Pinpoint the cell where the given text exists, returning its (x, y) midpoint coordinate. 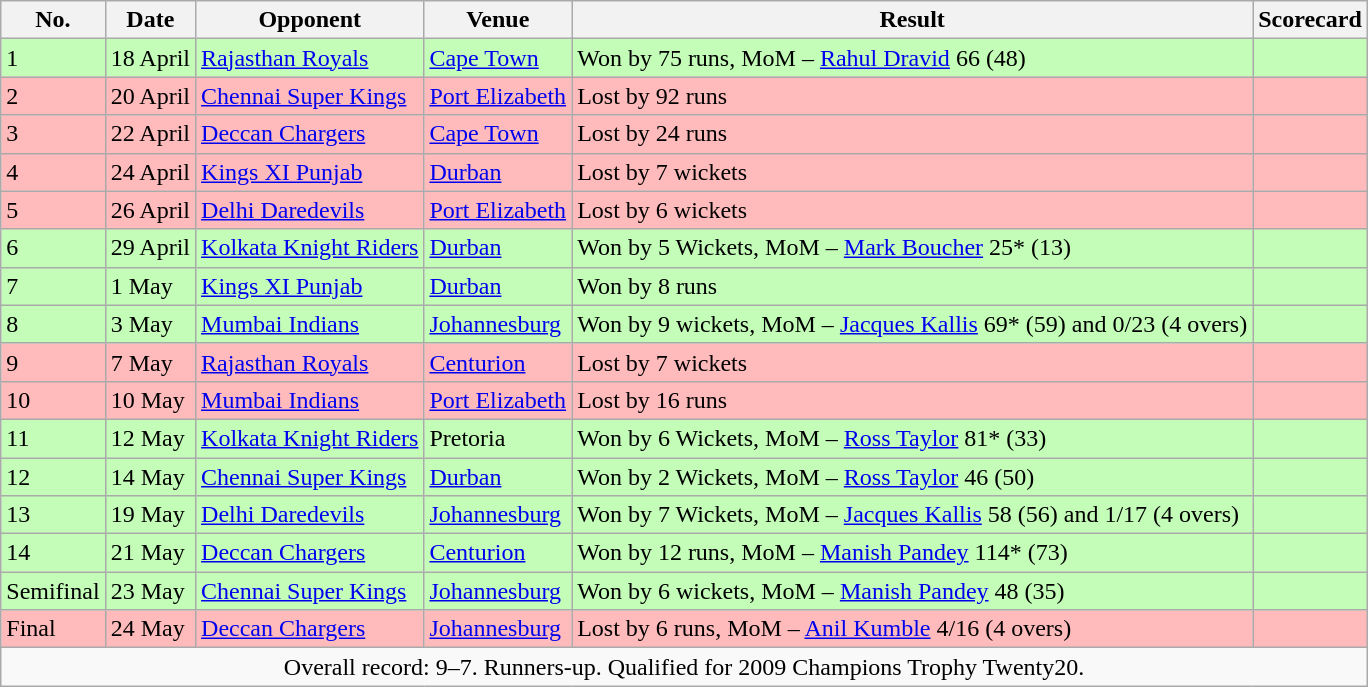
Lost by 6 runs, MoM – Anil Kumble 4/16 (4 overs) (912, 629)
8 (53, 324)
3 May (150, 324)
Won by 6 wickets, MoM – Manish Pandey 48 (35) (912, 591)
12 (53, 477)
1 (53, 58)
9 (53, 362)
Won by 9 wickets, MoM – Jacques Kallis 69* (59) and 0/23 (4 overs) (912, 324)
7 May (150, 362)
No. (53, 20)
Won by 2 Wickets, MoM – Ross Taylor 46 (50) (912, 477)
10 (53, 400)
14 May (150, 477)
Lost by 6 wickets (912, 210)
Won by 7 Wickets, MoM – Jacques Kallis 58 (56) and 1/17 (4 overs) (912, 515)
7 (53, 286)
Scorecard (1310, 20)
Date (150, 20)
2 (53, 96)
24 April (150, 172)
Overall record: 9–7. Runners-up. Qualified for 2009 Champions Trophy Twenty20. (684, 667)
3 (53, 134)
Won by 6 Wickets, MoM – Ross Taylor 81* (33) (912, 438)
Semifinal (53, 591)
18 April (150, 58)
22 April (150, 134)
24 May (150, 629)
Won by 12 runs, MoM – Manish Pandey 114* (73) (912, 553)
1 May (150, 286)
11 (53, 438)
23 May (150, 591)
Result (912, 20)
Final (53, 629)
5 (53, 210)
6 (53, 248)
10 May (150, 400)
12 May (150, 438)
14 (53, 553)
20 April (150, 96)
Won by 8 runs (912, 286)
4 (53, 172)
Venue (498, 20)
Pretoria (498, 438)
Opponent (310, 20)
Won by 5 Wickets, MoM – Mark Boucher 25* (13) (912, 248)
21 May (150, 553)
19 May (150, 515)
Won by 75 runs, MoM – Rahul Dravid 66 (48) (912, 58)
Lost by 24 runs (912, 134)
29 April (150, 248)
26 April (150, 210)
13 (53, 515)
Lost by 16 runs (912, 400)
Lost by 92 runs (912, 96)
